From the cell containing the given text, extract its center point as [X, Y] coordinate. 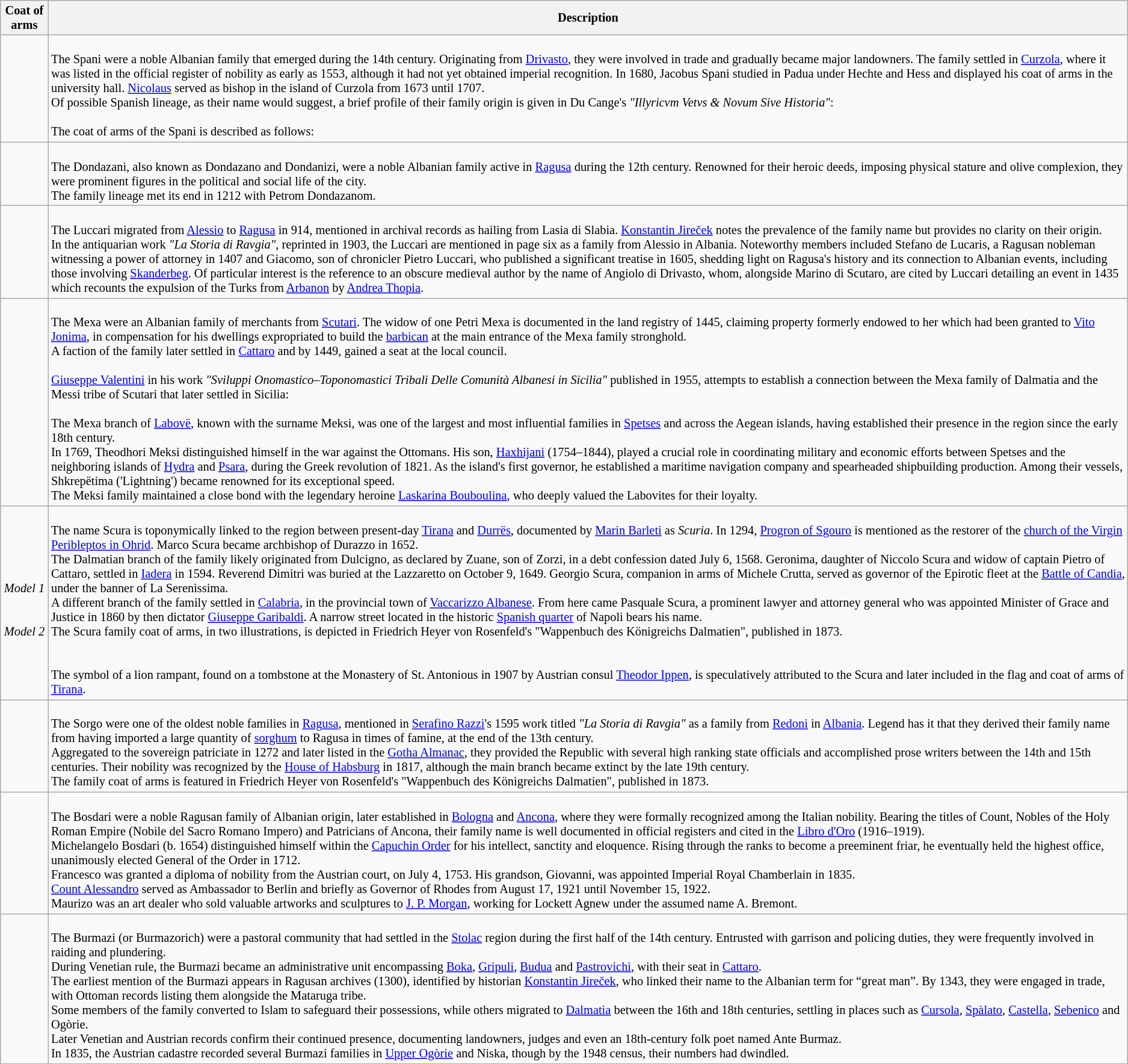
Model 1Model 2 [24, 603]
Coat of arms [24, 17]
Description [588, 17]
